Search for the cell housing the specified text and yield its (x, y) center coordinate. 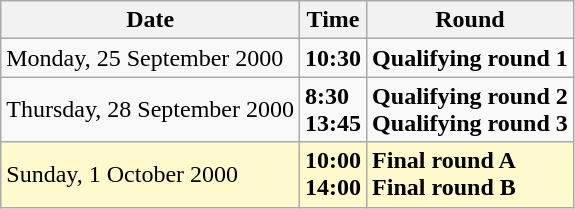
10:30 (334, 58)
Sunday, 1 October 2000 (150, 174)
Time (334, 20)
Qualifying round 1 (470, 58)
Date (150, 20)
Final round AFinal round B (470, 174)
Thursday, 28 September 2000 (150, 110)
Qualifying round 2Qualifying round 3 (470, 110)
Round (470, 20)
8:3013:45 (334, 110)
Monday, 25 September 2000 (150, 58)
10:0014:00 (334, 174)
